Extract the [x, y] coordinate from the center of the cell holding the provided text.  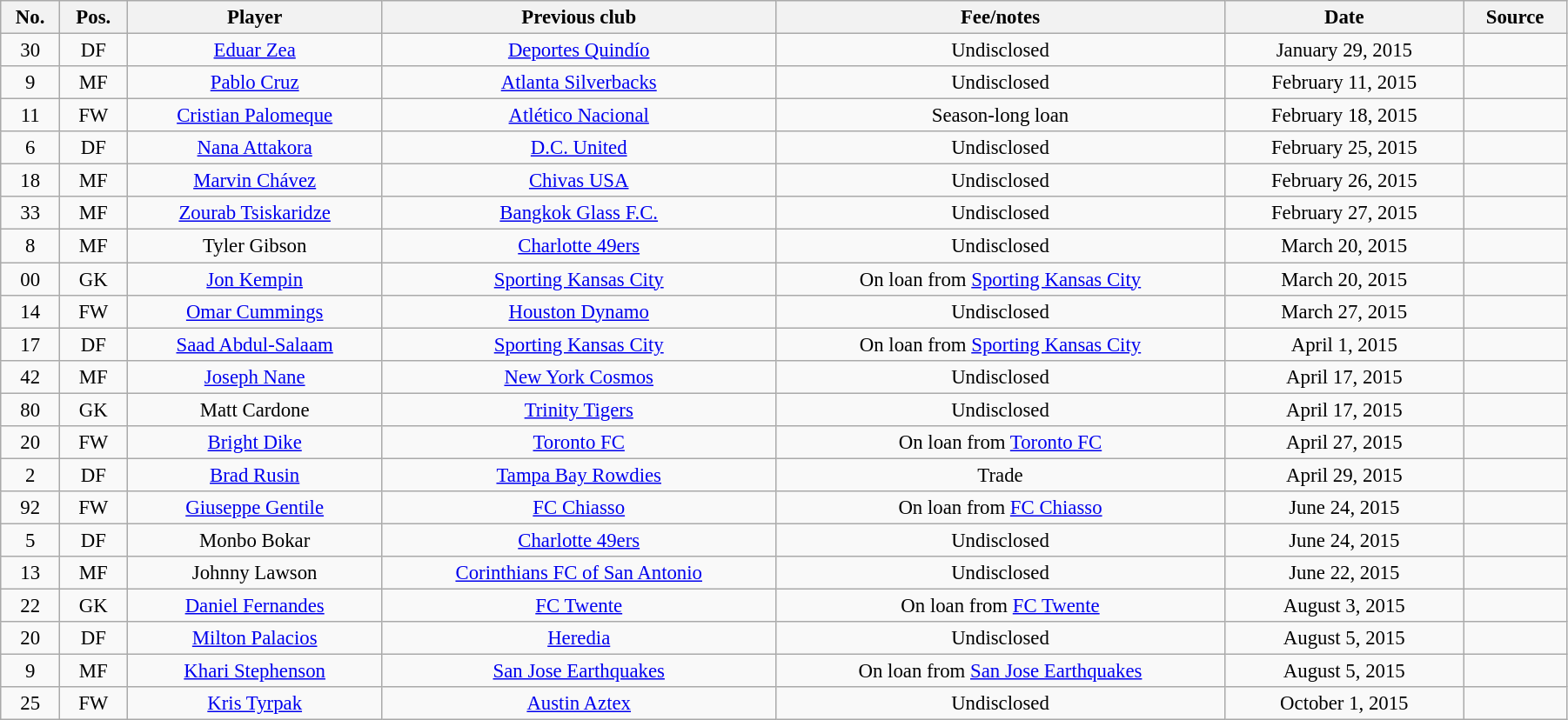
80 [30, 410]
25 [30, 703]
13 [30, 573]
On loan from San Jose Earthquakes [1001, 671]
33 [30, 213]
Bright Dike [254, 443]
Pablo Cruz [254, 83]
San Jose Earthquakes [579, 671]
April 1, 2015 [1344, 344]
August 3, 2015 [1344, 606]
42 [30, 377]
8 [30, 246]
Eduar Zea [254, 50]
October 1, 2015 [1344, 703]
New York Cosmos [579, 377]
Daniel Fernandes [254, 606]
14 [30, 311]
Source [1516, 17]
Tampa Bay Rowdies [579, 475]
FC Twente [579, 606]
Giuseppe Gentile [254, 508]
January 29, 2015 [1344, 50]
00 [30, 279]
Saad Abdul-Salaam [254, 344]
Heredia [579, 638]
No. [30, 17]
Atlético Nacional [579, 116]
February 11, 2015 [1344, 83]
Cristian Palomeque [254, 116]
D.C. United [579, 148]
February 18, 2015 [1344, 116]
Toronto FC [579, 443]
Player [254, 17]
FC Chiasso [579, 508]
February 27, 2015 [1344, 213]
On loan from Toronto FC [1001, 443]
On loan from FC Chiasso [1001, 508]
Kris Tyrpak [254, 703]
Pos. [94, 17]
Fee/notes [1001, 17]
11 [30, 116]
Brad Rusin [254, 475]
Marvin Chávez [254, 181]
Omar Cummings [254, 311]
Austin Aztex [579, 703]
5 [30, 540]
Trinity Tigers [579, 410]
Joseph Nane [254, 377]
2 [30, 475]
April 29, 2015 [1344, 475]
22 [30, 606]
Date [1344, 17]
Tyler Gibson [254, 246]
18 [30, 181]
Matt Cardone [254, 410]
Season-long loan [1001, 116]
17 [30, 344]
Chivas USA [579, 181]
February 25, 2015 [1344, 148]
Trade [1001, 475]
Johnny Lawson [254, 573]
Deportes Quindío [579, 50]
6 [30, 148]
Jon Kempin [254, 279]
92 [30, 508]
February 26, 2015 [1344, 181]
Zourab Tsiskaridze [254, 213]
April 27, 2015 [1344, 443]
Monbo Bokar [254, 540]
March 27, 2015 [1344, 311]
Previous club [579, 17]
Nana Attakora [254, 148]
June 22, 2015 [1344, 573]
Khari Stephenson [254, 671]
30 [30, 50]
Corinthians FC of San Antonio [579, 573]
On loan from FC Twente [1001, 606]
Milton Palacios [254, 638]
Atlanta Silverbacks [579, 83]
Houston Dynamo [579, 311]
Bangkok Glass F.C. [579, 213]
